From the cell containing the given text, extract its center point as (X, Y) coordinate. 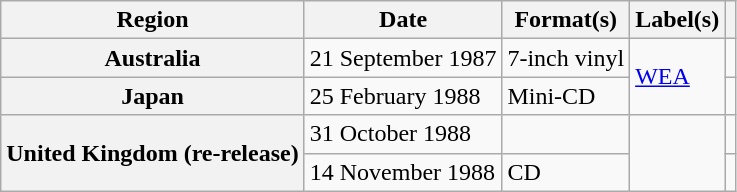
United Kingdom (re-release) (152, 153)
21 September 1987 (403, 58)
CD (566, 172)
25 February 1988 (403, 96)
31 October 1988 (403, 134)
Mini-CD (566, 96)
Date (403, 20)
7-inch vinyl (566, 58)
Label(s) (678, 20)
Region (152, 20)
WEA (678, 77)
Japan (152, 96)
Australia (152, 58)
14 November 1988 (403, 172)
Format(s) (566, 20)
